Capture the cell that displays the provided text and extract its (X, Y) central coordinate. 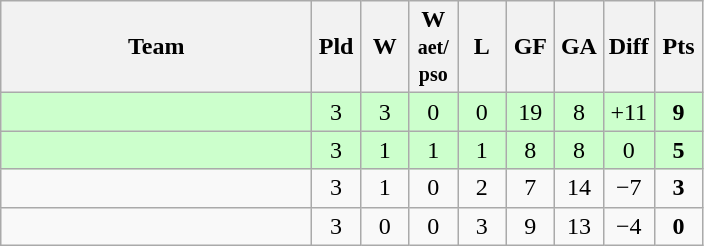
+11 (628, 112)
Team (156, 47)
19 (530, 112)
L (482, 47)
Pts (678, 47)
7 (530, 188)
GA (580, 47)
−4 (628, 226)
Waet/pso (434, 47)
2 (482, 188)
GF (530, 47)
−7 (628, 188)
13 (580, 226)
Pld (336, 47)
Diff (628, 47)
W (384, 47)
5 (678, 150)
14 (580, 188)
